Return the [x, y] coordinate for the center point of the cell that contains the specified text.  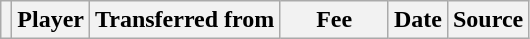
Player [51, 20]
Source [488, 20]
Date [418, 20]
Transferred from [185, 20]
Fee [334, 20]
